Return [X, Y] of the center of cell containing provided text 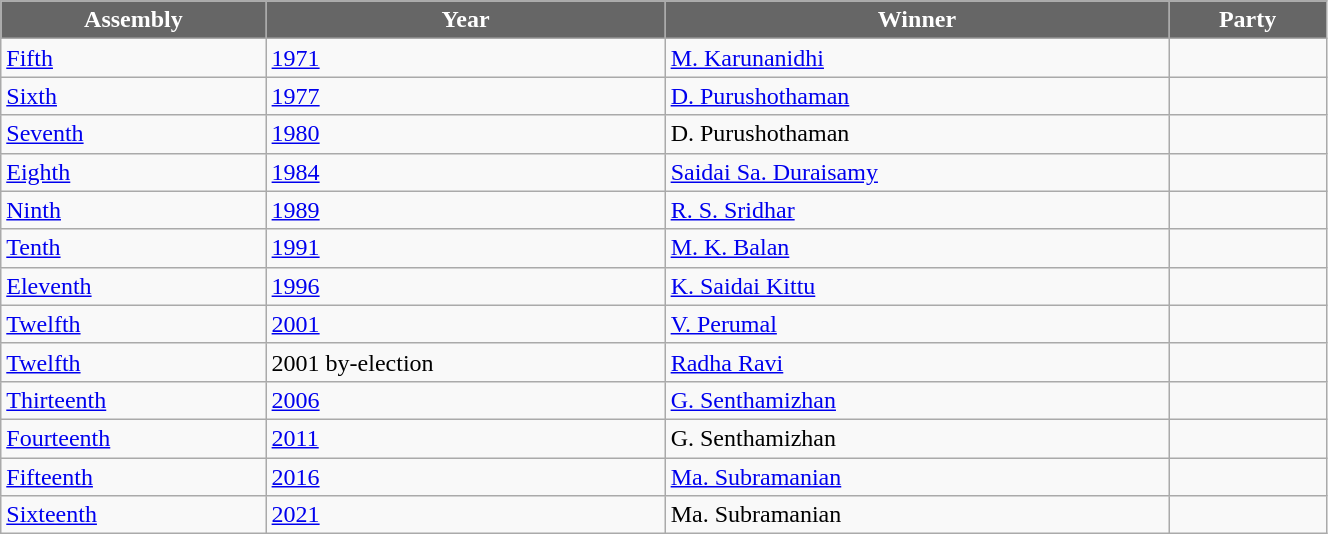
K. Saidai Kittu [917, 286]
1980 [466, 134]
2021 [466, 515]
2001 [466, 324]
1971 [466, 58]
Ninth [134, 210]
2016 [466, 477]
Radha Ravi [917, 362]
1977 [466, 96]
1996 [466, 286]
Year [466, 20]
M. K. Balan [917, 248]
Tenth [134, 248]
Thirteenth [134, 400]
M. Karunanidhi [917, 58]
1989 [466, 210]
Party [1248, 20]
Eleventh [134, 286]
Eighth [134, 172]
R. S. Sridhar [917, 210]
Fifteenth [134, 477]
Sixteenth [134, 515]
1991 [466, 248]
V. Perumal [917, 324]
1984 [466, 172]
Saidai Sa. Duraisamy [917, 172]
Sixth [134, 96]
Seventh [134, 134]
Fifth [134, 58]
Fourteenth [134, 438]
2011 [466, 438]
2006 [466, 400]
2001 by-election [466, 362]
Winner [917, 20]
Assembly [134, 20]
